Scan for the cell matching the given text and deliver its (X, Y) coordinate at center. 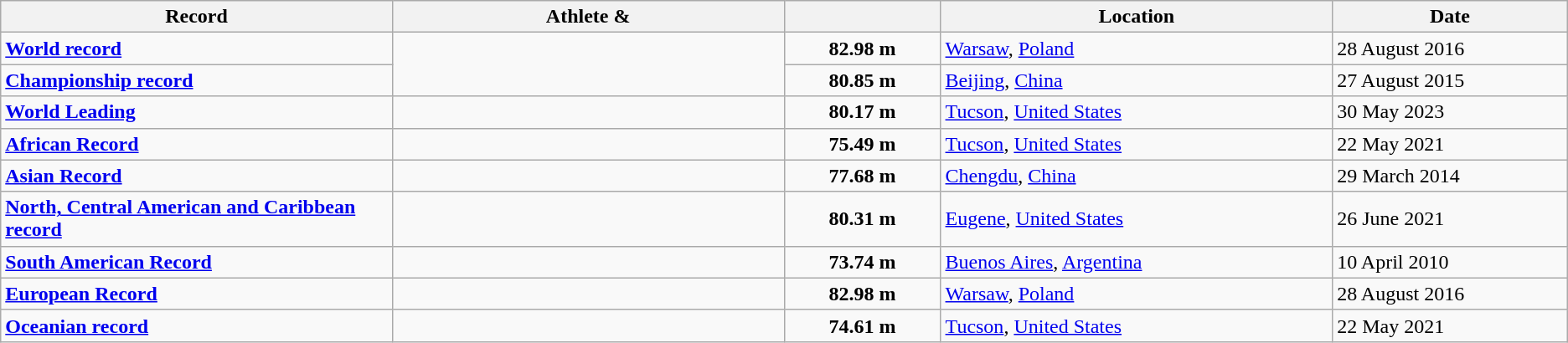
European Record (197, 294)
Eugene, United States (1137, 219)
World Leading (197, 112)
73.74 m (863, 262)
80.17 m (863, 112)
Asian Record (197, 176)
African Record (197, 144)
World record (197, 49)
Athlete & (588, 17)
North, Central American and Caribbean record (197, 219)
26 June 2021 (1451, 219)
Location (1137, 17)
74.61 m (863, 325)
27 August 2015 (1451, 80)
Date (1451, 17)
10 April 2010 (1451, 262)
Oceanian record (197, 325)
Record (197, 17)
Beijing, China (1137, 80)
80.85 m (863, 80)
Chengdu, China (1137, 176)
77.68 m (863, 176)
Championship record (197, 80)
Buenos Aires, Argentina (1137, 262)
75.49 m (863, 144)
80.31 m (863, 219)
29 March 2014 (1451, 176)
30 May 2023 (1451, 112)
South American Record (197, 262)
